Provide the [X, Y] coordinate of the cell's center where the given text is located.  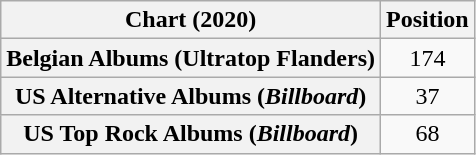
Position [428, 20]
US Alternative Albums (Billboard) [191, 96]
Belgian Albums (Ultratop Flanders) [191, 58]
37 [428, 96]
US Top Rock Albums (Billboard) [191, 134]
174 [428, 58]
Chart (2020) [191, 20]
68 [428, 134]
